Find where the given text appears and provide that cell's center as (x, y) coordinate. 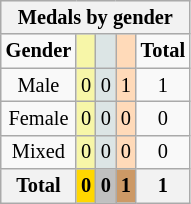
Gender (38, 51)
Male (38, 85)
Female (38, 118)
Medals by gender (96, 17)
Mixed (38, 152)
